Output the [x, y] coordinate of the center of the cell containing the given text.  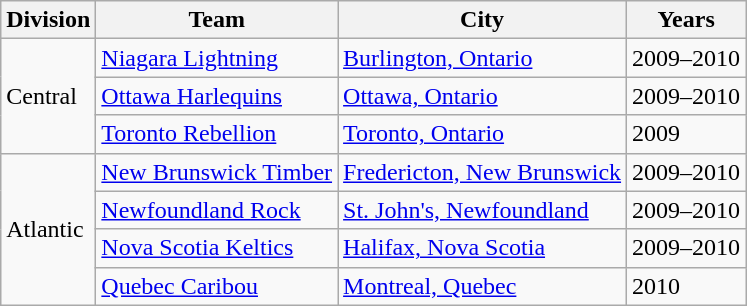
Nova Scotia Keltics [217, 248]
Newfoundland Rock [217, 210]
Atlantic [48, 229]
City [482, 20]
Toronto Rebellion [217, 134]
New Brunswick Timber [217, 172]
Quebec Caribou [217, 286]
Division [48, 20]
Toronto, Ontario [482, 134]
Central [48, 96]
Niagara Lightning [217, 58]
Halifax, Nova Scotia [482, 248]
Burlington, Ontario [482, 58]
Ottawa Harlequins [217, 96]
St. John's, Newfoundland [482, 210]
Montreal, Quebec [482, 286]
Years [686, 20]
2009 [686, 134]
2010 [686, 286]
Fredericton, New Brunswick [482, 172]
Ottawa, Ontario [482, 96]
Team [217, 20]
